Extract the (x, y) coordinate from the center of the cell holding the provided text.  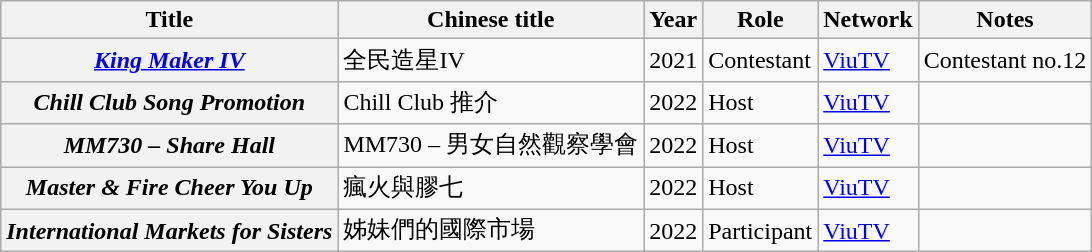
Participant (760, 230)
Chinese title (491, 20)
Chill Club 推介 (491, 102)
King Maker IV (170, 60)
全民造星IV (491, 60)
Master & Fire Cheer You Up (170, 188)
MM730 – 男女自然觀察學會 (491, 146)
International Markets for Sisters (170, 230)
Notes (1005, 20)
Contestant (760, 60)
2021 (674, 60)
Year (674, 20)
Role (760, 20)
姊妹們的國際市場 (491, 230)
瘋火與膠七 (491, 188)
MM730 – Share Hall (170, 146)
Network (868, 20)
Contestant no.12 (1005, 60)
Chill Club Song Promotion (170, 102)
Title (170, 20)
